Capture the cell that displays the provided text and extract its [X, Y] central coordinate. 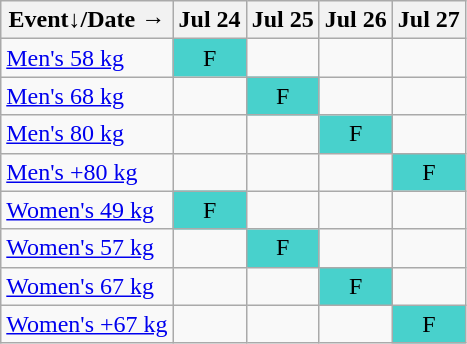
Women's 49 kg [87, 210]
Women's 67 kg [87, 286]
Women's 57 kg [87, 248]
Men's 80 kg [87, 134]
Men's 68 kg [87, 96]
Men's +80 kg [87, 172]
Men's 58 kg [87, 58]
Jul 25 [282, 20]
Event↓/Date → [87, 20]
Jul 26 [356, 20]
Women's +67 kg [87, 324]
Jul 27 [428, 20]
Jul 24 [210, 20]
